Return the [x, y] coordinate for the center point of the cell that contains the specified text.  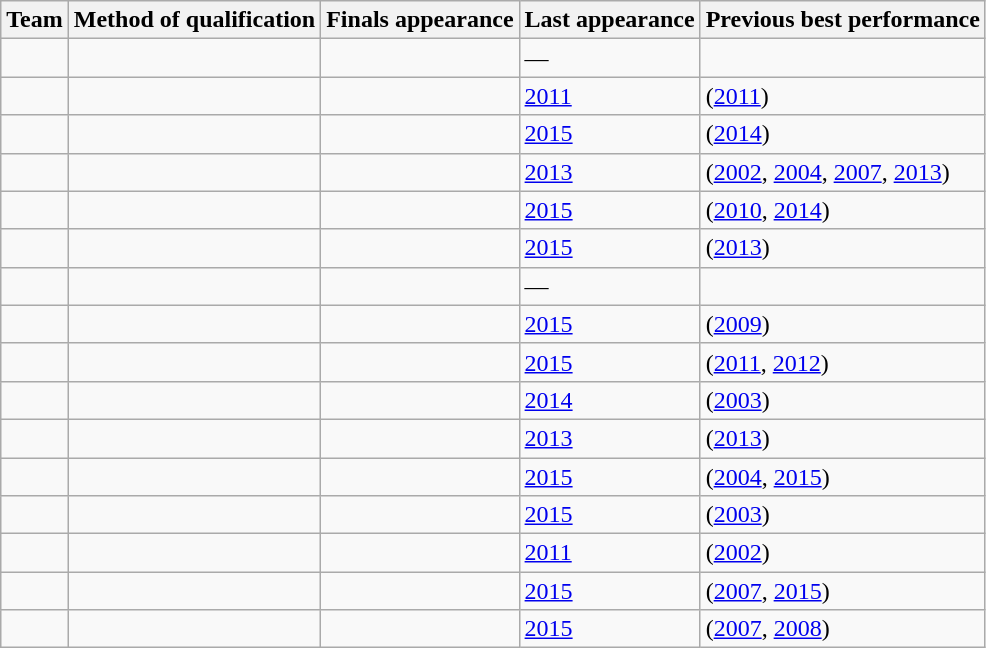
(2011, 2012) [842, 362]
(2004, 2015) [842, 477]
(2002, 2004, 2007, 2013) [842, 172]
Team [35, 20]
(2011) [842, 96]
2014 [610, 400]
(2010, 2014) [842, 210]
Previous best performance [842, 20]
(2009) [842, 324]
Finals appearance [420, 20]
Method of qualification [194, 20]
(2002) [842, 553]
(2007, 2015) [842, 591]
(2007, 2008) [842, 629]
Last appearance [610, 20]
(2014) [842, 134]
